Pinpoint the cell where the given text exists, returning its [X, Y] midpoint coordinate. 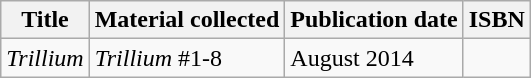
Publication date [374, 20]
August 2014 [374, 58]
Trillium #1-8 [187, 58]
ISBN [496, 20]
Material collected [187, 20]
Title [45, 20]
Trillium [45, 58]
